Provide the (x, y) coordinate of the cell's center where the given text is located.  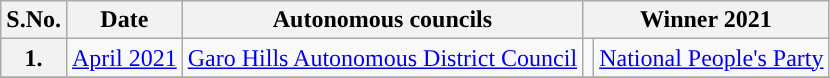
April 2021 (124, 58)
Autonomous councils (382, 20)
Date (124, 20)
National People's Party (712, 58)
Winner 2021 (706, 20)
S.No. (34, 20)
Garo Hills Autonomous District Council (382, 58)
1. (34, 58)
